Output the [X, Y] coordinate of the center of the cell containing the given text.  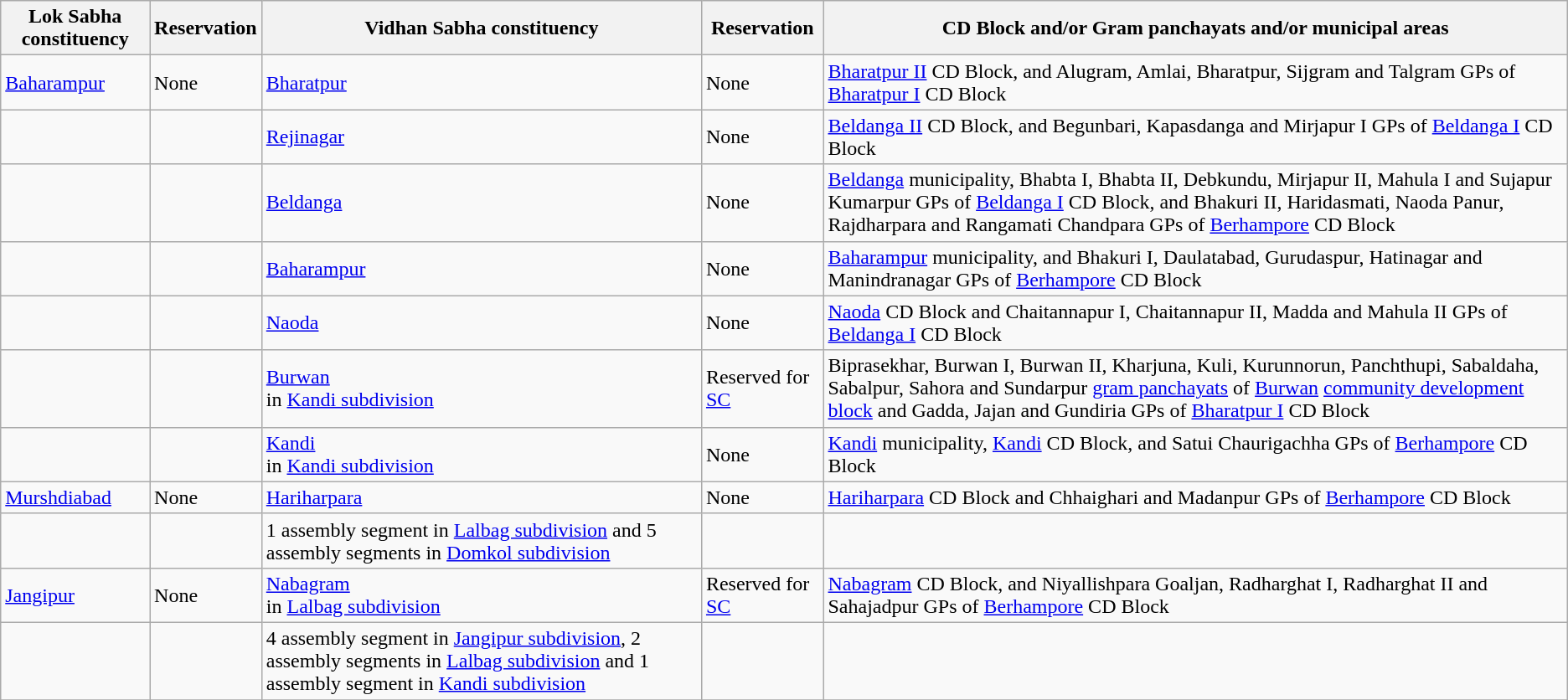
Kandi municipality, Kandi CD Block, and Satui Chaurigachha GPs of Berhampore CD Block [1195, 454]
Burwan in Kandi subdivision [481, 389]
Nabagramin Lalbag subdivision [481, 594]
Naoda [481, 323]
Bharatpur II CD Block, and Alugram, Amlai, Bharatpur, Sijgram and Talgram GPs of Bharatpur I CD Block [1195, 82]
1 assembly segment in Lalbag subdivision and 5 assembly segments in Domkol subdivision [481, 541]
Nabagram CD Block, and Niyallishpara Goaljan, Radharghat I, Radharghat II and Sahajadpur GPs of Berhampore CD Block [1195, 594]
Naoda CD Block and Chaitannapur I, Chaitannapur II, Madda and Mahula II GPs of Beldanga I CD Block [1195, 323]
Lok Sabha constituency [75, 28]
Beldanga [481, 203]
Jangipur [75, 594]
Hariharpara [481, 497]
Vidhan Sabha constituency [481, 28]
Beldanga II CD Block, and Begunbari, Kapasdanga and Mirjapur I GPs of Beldanga I CD Block [1195, 137]
Hariharpara CD Block and Chhaighari and Madanpur GPs of Berhampore CD Block [1195, 497]
4 assembly segment in Jangipur subdivision, 2 assembly segments in Lalbag subdivision and 1 assembly segment in Kandi subdivision [481, 661]
Baharampur municipality, and Bhakuri I, Daulatabad, Gurudaspur, Hatinagar and Manindranagar GPs of Berhampore CD Block [1195, 268]
Kandi in Kandi subdivision [481, 454]
CD Block and/or Gram panchayats and/or municipal areas [1195, 28]
Bharatpur [481, 82]
Rejinagar [481, 137]
Murshdiabad [75, 497]
